Determine the (x, y) coordinate at the center of the cell enclosing the given text.  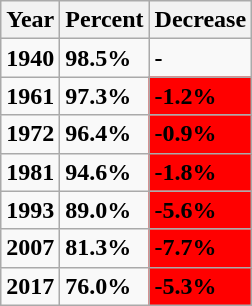
- (200, 58)
1961 (30, 96)
Percent (104, 20)
-1.8% (200, 172)
1972 (30, 134)
1940 (30, 58)
97.3% (104, 96)
89.0% (104, 210)
Year (30, 20)
-7.7% (200, 248)
-5.6% (200, 210)
-0.9% (200, 134)
1993 (30, 210)
98.5% (104, 58)
2007 (30, 248)
94.6% (104, 172)
Decrease (200, 20)
76.0% (104, 286)
-1.2% (200, 96)
2017 (30, 286)
-5.3% (200, 286)
96.4% (104, 134)
1981 (30, 172)
81.3% (104, 248)
